Provide the [x, y] coordinate of the cell's center where the given text is located.  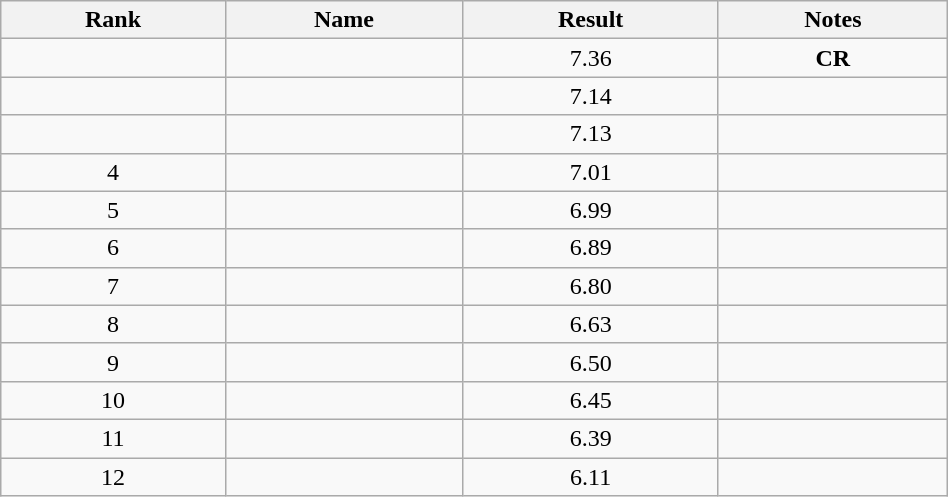
Notes [832, 20]
6.63 [591, 324]
7.14 [591, 96]
9 [113, 362]
11 [113, 438]
6.80 [591, 286]
12 [113, 477]
6.39 [591, 438]
5 [113, 210]
10 [113, 400]
7.01 [591, 172]
6 [113, 248]
6.45 [591, 400]
Rank [113, 20]
7 [113, 286]
6.99 [591, 210]
6.11 [591, 477]
CR [832, 58]
6.50 [591, 362]
Result [591, 20]
6.89 [591, 248]
7.13 [591, 134]
8 [113, 324]
7.36 [591, 58]
Name [344, 20]
4 [113, 172]
